For the text-containing cell, return its midpoint in (x, y) coordinate format. 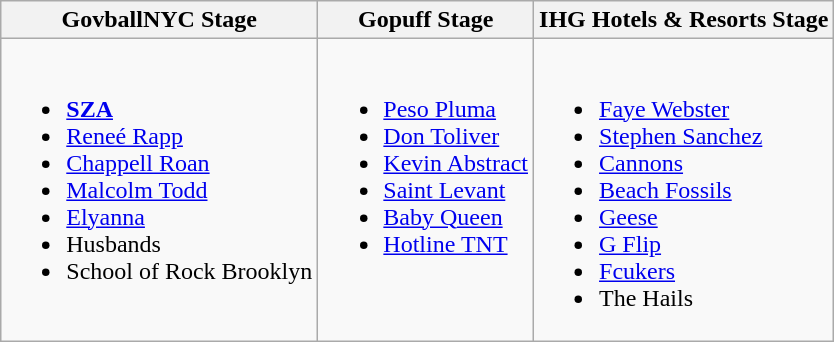
SZAReneé RappChappell RoanMalcolm ToddElyannaHusbandsSchool of Rock Brooklyn (160, 190)
IHG Hotels & Resorts Stage (684, 20)
Gopuff Stage (426, 20)
Faye WebsterStephen SanchezCannonsBeach FossilsGeeseG FlipFcukersThe Hails (684, 190)
Peso PlumaDon ToliverKevin AbstractSaint LevantBaby QueenHotline TNT (426, 190)
GovballNYC Stage (160, 20)
